Return [x, y] of the center of cell containing provided text 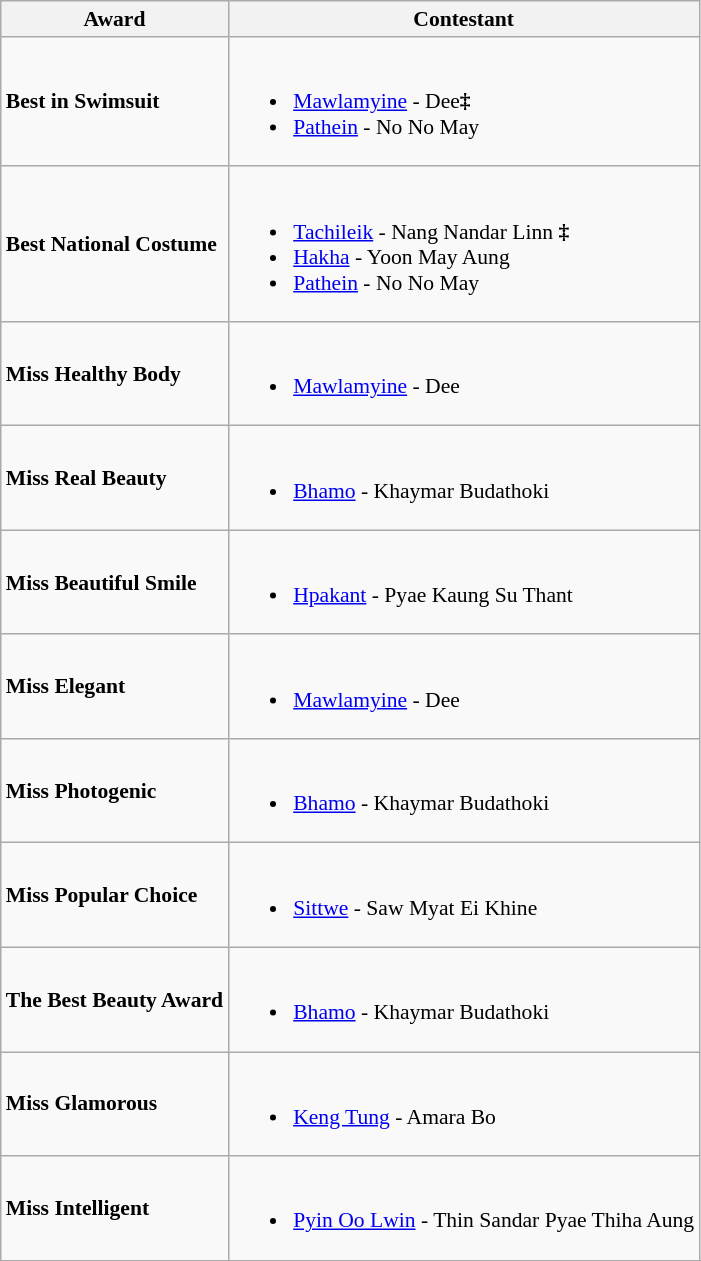
Miss Popular Choice [114, 895]
The Best Beauty Award [114, 1000]
Miss Intelligent [114, 1208]
Sittwe - Saw Myat Ei Khine [464, 895]
Miss Healthy Body [114, 374]
Hpakant - Pyae Kaung Su Thant [464, 582]
Pyin Oo Lwin - Thin Sandar Pyae Thiha Aung [464, 1208]
Tachileik - Nang Nandar Linn ‡ Hakha - Yoon May Aung Pathein - No No May [464, 244]
Miss Real Beauty [114, 478]
Miss Photogenic [114, 791]
Keng Tung - Amara Bo [464, 1104]
Miss Elegant [114, 687]
Miss Glamorous [114, 1104]
Miss Beautiful Smile [114, 582]
Best in Swimsuit [114, 102]
Award [114, 19]
Best National Costume [114, 244]
Mawlamyine - Dee‡ Pathein - No No May [464, 102]
Contestant [464, 19]
